From the cell containing the given text, extract its center point as (x, y) coordinate. 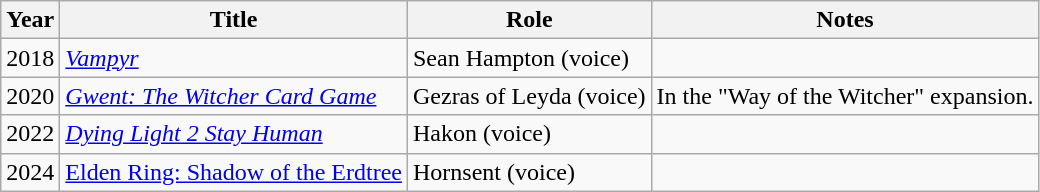
2020 (30, 96)
Role (529, 20)
Hornsent (voice) (529, 172)
Gwent: The Witcher Card Game (234, 96)
Gezras of Leyda (voice) (529, 96)
Year (30, 20)
Notes (845, 20)
Sean Hampton (voice) (529, 58)
Title (234, 20)
2024 (30, 172)
In the "Way of the Witcher" expansion. (845, 96)
2018 (30, 58)
Dying Light 2 Stay Human (234, 134)
Elden Ring: Shadow of the Erdtree (234, 172)
Vampyr (234, 58)
Hakon (voice) (529, 134)
2022 (30, 134)
